Determine the (x, y) coordinate at the center of the cell enclosing the given text.  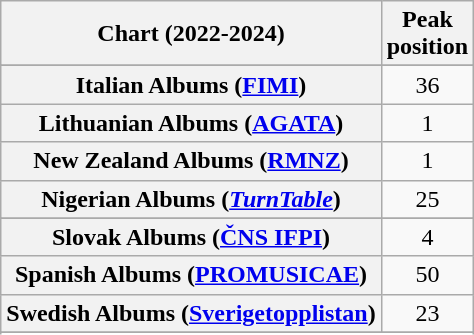
50 (427, 275)
Swedish Albums (Sverigetopplistan) (191, 313)
Nigerian Albums (TurnTable) (191, 199)
Slovak Albums (ČNS IFPI) (191, 237)
Lithuanian Albums (AGATA) (191, 123)
36 (427, 85)
25 (427, 199)
23 (427, 313)
Peakposition (427, 34)
Chart (2022-2024) (191, 34)
Italian Albums (FIMI) (191, 85)
New Zealand Albums (RMNZ) (191, 161)
Spanish Albums (PROMUSICAE) (191, 275)
4 (427, 237)
